Scan for the cell matching the given text and deliver its (X, Y) coordinate at center. 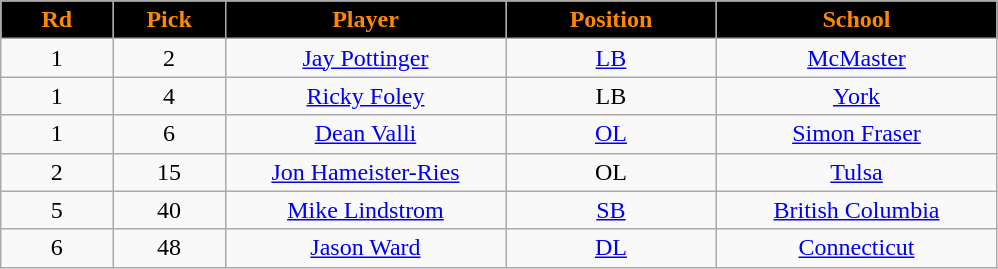
Mike Lindstrom (366, 210)
British Columbia (856, 210)
40 (169, 210)
5 (57, 210)
Dean Valli (366, 134)
SB (611, 210)
Tulsa (856, 172)
Ricky Foley (366, 96)
Jason Ward (366, 248)
Position (611, 20)
Connecticut (856, 248)
48 (169, 248)
4 (169, 96)
School (856, 20)
Player (366, 20)
Jay Pottinger (366, 58)
Jon Hameister-Ries (366, 172)
Rd (57, 20)
Simon Fraser (856, 134)
Pick (169, 20)
15 (169, 172)
York (856, 96)
DL (611, 248)
McMaster (856, 58)
